Locate the cell with the specified text and output its [x, y] center coordinate. 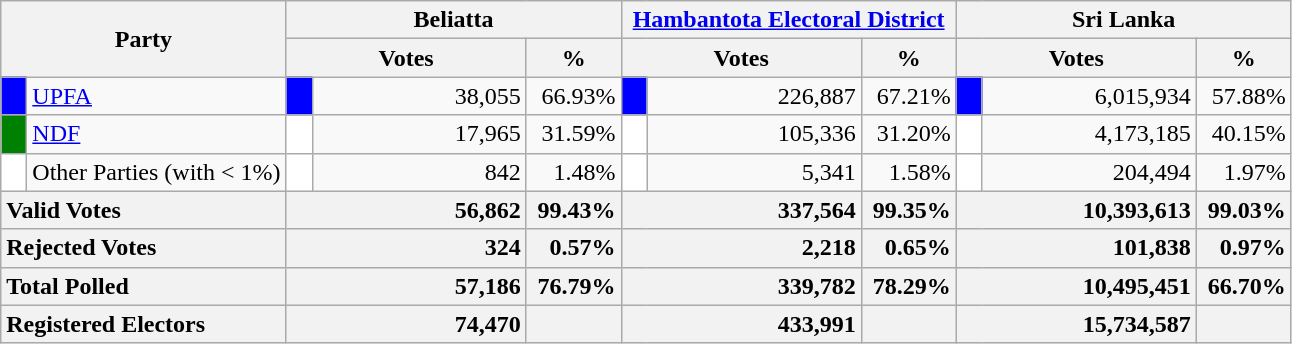
31.59% [574, 134]
Party [144, 39]
0.57% [574, 248]
Beliatta [454, 20]
57.88% [1244, 96]
Total Polled [144, 286]
Hambantota Electoral District [788, 20]
324 [406, 248]
337,564 [741, 210]
1.48% [574, 172]
0.65% [908, 248]
99.43% [574, 210]
99.03% [1244, 210]
10,393,613 [1076, 210]
57,186 [406, 286]
4,173,185 [1089, 134]
0.97% [1244, 248]
66.70% [1244, 286]
31.20% [908, 134]
76.79% [574, 286]
204,494 [1089, 172]
842 [419, 172]
339,782 [741, 286]
UPFA [156, 96]
6,015,934 [1089, 96]
78.29% [908, 286]
66.93% [574, 96]
105,336 [754, 134]
NDF [156, 134]
Sri Lanka [1124, 20]
99.35% [908, 210]
67.21% [908, 96]
Valid Votes [144, 210]
2,218 [741, 248]
Other Parties (with < 1%) [156, 172]
Rejected Votes [144, 248]
1.58% [908, 172]
56,862 [406, 210]
17,965 [419, 134]
1.97% [1244, 172]
5,341 [754, 172]
433,991 [741, 324]
Registered Electors [144, 324]
226,887 [754, 96]
40.15% [1244, 134]
10,495,451 [1076, 286]
101,838 [1076, 248]
74,470 [406, 324]
38,055 [419, 96]
15,734,587 [1076, 324]
